Find where the given text appears and provide that cell's center as (X, Y) coordinate. 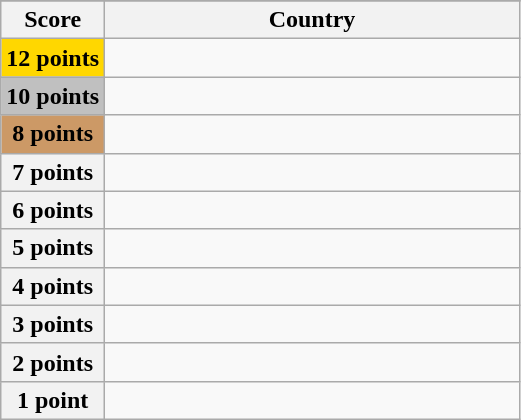
2 points (53, 362)
6 points (53, 210)
4 points (53, 286)
3 points (53, 324)
7 points (53, 172)
12 points (53, 58)
Country (312, 20)
Score (53, 20)
5 points (53, 248)
10 points (53, 96)
8 points (53, 134)
1 point (53, 400)
